Pinpoint the cell where the given text exists, returning its [x, y] midpoint coordinate. 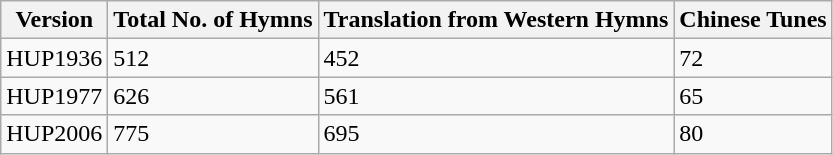
65 [753, 96]
HUP2006 [54, 134]
Version [54, 20]
775 [213, 134]
HUP1977 [54, 96]
HUP1936 [54, 58]
Translation from Western Hymns [496, 20]
561 [496, 96]
72 [753, 58]
Chinese Tunes [753, 20]
452 [496, 58]
80 [753, 134]
695 [496, 134]
626 [213, 96]
Total No. of Hymns [213, 20]
512 [213, 58]
